For the text-containing cell, return its midpoint in [X, Y] coordinate format. 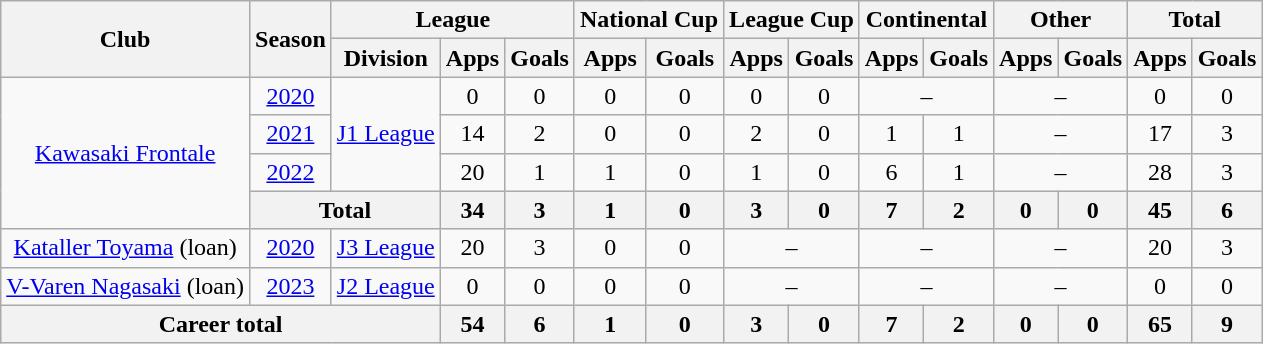
17 [1160, 134]
Other [1061, 20]
Career total [221, 324]
2022 [291, 172]
2021 [291, 134]
League Cup [792, 20]
34 [472, 210]
Club [126, 39]
45 [1160, 210]
Division [386, 58]
Season [291, 39]
Kawasaki Frontale [126, 153]
28 [1160, 172]
V-Varen Nagasaki (loan) [126, 286]
14 [472, 134]
Kataller Toyama (loan) [126, 248]
League [452, 20]
65 [1160, 324]
2023 [291, 286]
J1 League [386, 134]
Continental [926, 20]
National Cup [648, 20]
9 [1227, 324]
54 [472, 324]
J3 League [386, 248]
J2 League [386, 286]
